Capture the cell that displays the provided text and extract its [X, Y] central coordinate. 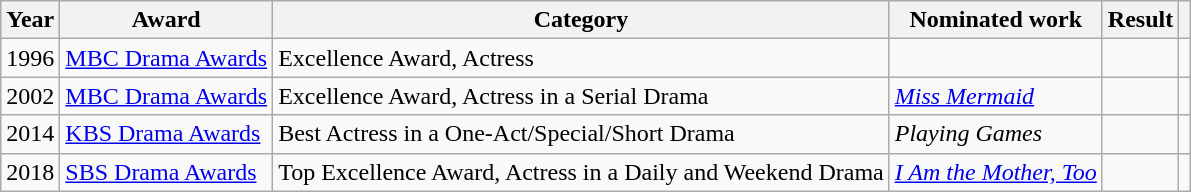
KBS Drama Awards [166, 134]
1996 [30, 58]
Category [582, 20]
Excellence Award, Actress [582, 58]
Top Excellence Award, Actress in a Daily and Weekend Drama [582, 172]
2018 [30, 172]
Year [30, 20]
2014 [30, 134]
SBS Drama Awards [166, 172]
Excellence Award, Actress in a Serial Drama [582, 96]
Result [1140, 20]
Playing Games [996, 134]
Nominated work [996, 20]
2002 [30, 96]
Award [166, 20]
Best Actress in a One-Act/Special/Short Drama [582, 134]
Miss Mermaid [996, 96]
I Am the Mother, Too [996, 172]
